Extract the (x, y) coordinate from the center of the cell holding the provided text.  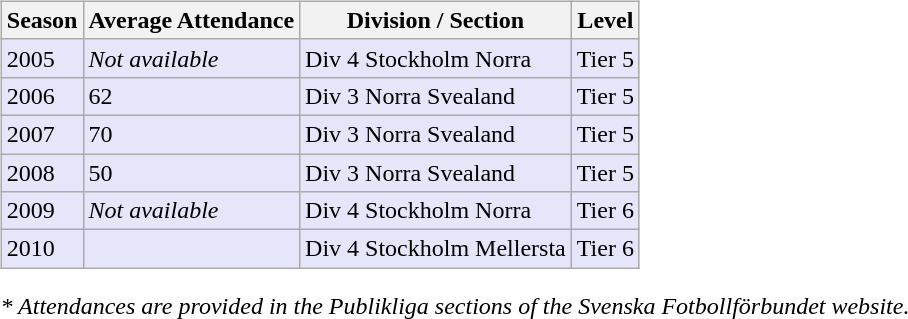
2009 (42, 211)
2006 (42, 96)
Division / Section (436, 20)
Level (605, 20)
Div 4 Stockholm Mellersta (436, 249)
62 (192, 96)
2010 (42, 249)
Season (42, 20)
2005 (42, 58)
50 (192, 173)
70 (192, 134)
Average Attendance (192, 20)
2008 (42, 173)
2007 (42, 134)
